Pinpoint the cell where the given text exists, returning its [X, Y] midpoint coordinate. 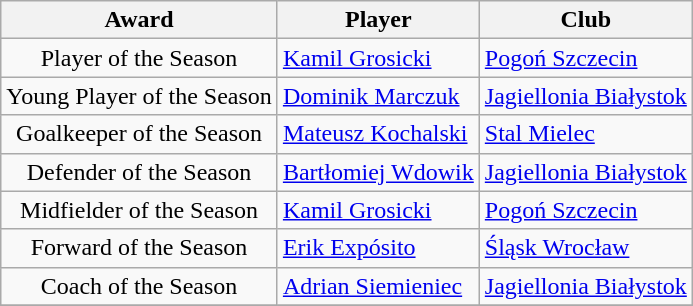
Coach of the Season [140, 286]
Bartłomiej Wdowik [378, 172]
Erik Expósito [378, 248]
Midfielder of the Season [140, 210]
Adrian Siemieniec [378, 286]
Young Player of the Season [140, 96]
Mateusz Kochalski [378, 134]
Goalkeeper of the Season [140, 134]
Defender of the Season [140, 172]
Club [586, 20]
Player [378, 20]
Stal Mielec [586, 134]
Player of the Season [140, 58]
Award [140, 20]
Dominik Marczuk [378, 96]
Śląsk Wrocław [586, 248]
Forward of the Season [140, 248]
